Scan for the cell matching the given text and deliver its [x, y] coordinate at center. 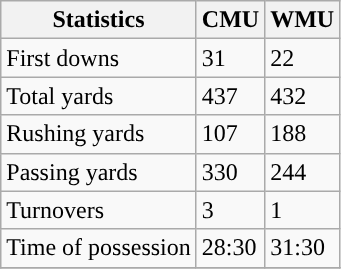
28:30 [230, 248]
Rushing yards [99, 134]
107 [230, 134]
22 [302, 58]
Total yards [99, 96]
First downs [99, 58]
31:30 [302, 248]
188 [302, 134]
Passing yards [99, 172]
Statistics [99, 20]
CMU [230, 20]
Time of possession [99, 248]
244 [302, 172]
437 [230, 96]
1 [302, 210]
Turnovers [99, 210]
WMU [302, 20]
3 [230, 210]
432 [302, 96]
330 [230, 172]
31 [230, 58]
